Detect which cell encompasses the target text, then output its (x, y) center coordinate. 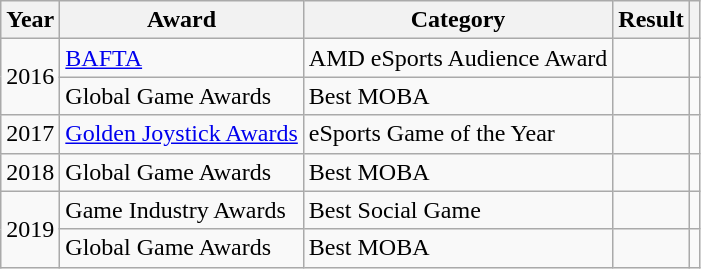
2019 (30, 229)
2016 (30, 77)
eSports Game of the Year (458, 134)
BAFTA (182, 58)
2017 (30, 134)
Golden Joystick Awards (182, 134)
2018 (30, 172)
Best Social Game (458, 210)
AMD eSports Audience Award (458, 58)
Award (182, 20)
Game Industry Awards (182, 210)
Year (30, 20)
Result (651, 20)
Category (458, 20)
